Identify which cell holds the provided text, then report its (X, Y) central coordinate. 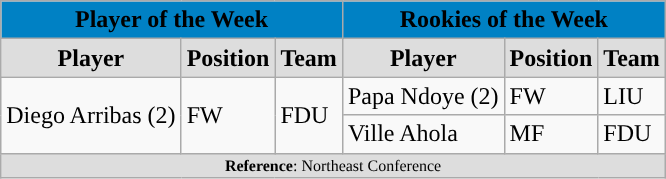
Papa Ndoye (2) (423, 96)
Rookies of the Week (504, 20)
MF (551, 134)
Diego Arribas (2) (91, 115)
Reference: Northeast Conference (334, 165)
LIU (632, 96)
Ville Ahola (423, 134)
Player of the Week (172, 20)
